Scan for the cell matching the given text and deliver its [x, y] coordinate at center. 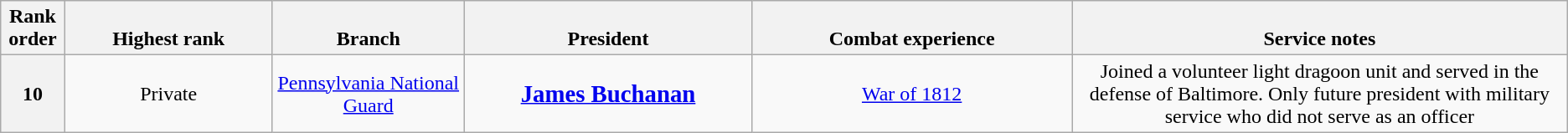
Private [168, 94]
Combat experience [912, 28]
10 [33, 94]
Rank order [33, 28]
James Buchanan [608, 94]
Branch [369, 28]
Highest rank [168, 28]
President [608, 28]
Pennsylvania National Guard [369, 94]
War of 1812 [912, 94]
Service notes [1320, 28]
